Determine the [x, y] coordinate at the center of the cell enclosing the given text.  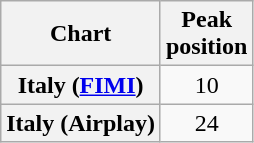
Peakposition [206, 34]
Italy (FIMI) [81, 85]
10 [206, 85]
24 [206, 123]
Chart [81, 34]
Italy (Airplay) [81, 123]
